Find where the given text appears and provide that cell's center as [x, y] coordinate. 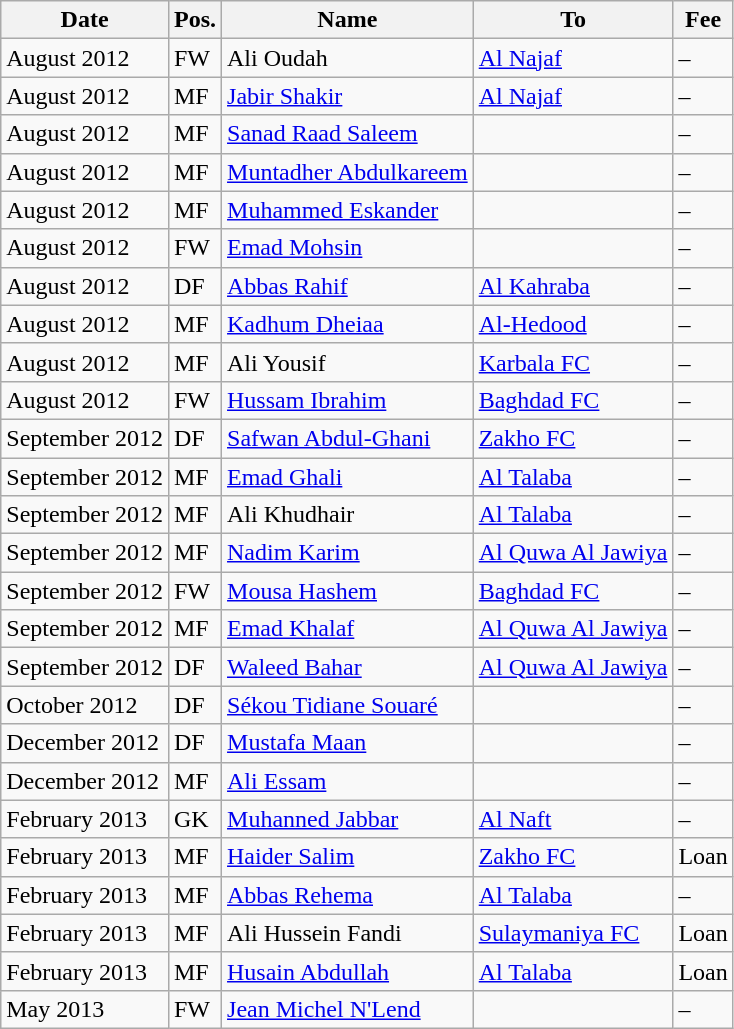
To [573, 20]
Hussam Ibrahim [348, 400]
May 2013 [85, 1009]
Muhanned Jabbar [348, 819]
Muhammed Eskander [348, 210]
Ali Essam [348, 781]
Mustafa Maan [348, 743]
Fee [703, 20]
Al-Hedood [573, 324]
Muntadher Abdulkareem [348, 172]
Mousa Hashem [348, 591]
Pos. [194, 20]
Husain Abdullah [348, 971]
Emad Khalaf [348, 629]
GK [194, 819]
Safwan Abdul-Ghani [348, 438]
Sékou Tidiane Souaré [348, 705]
Kadhum Dheiaa [348, 324]
Ali Hussein Fandi [348, 933]
Emad Ghali [348, 477]
Waleed Bahar [348, 667]
Nadim Karim [348, 553]
Date [85, 20]
Ali Oudah [348, 58]
Sulaymaniya FC [573, 933]
Haider Salim [348, 857]
Al Naft [573, 819]
Ali Khudhair [348, 515]
Sanad Raad Saleem [348, 134]
Karbala FC [573, 362]
October 2012 [85, 705]
Ali Yousif [348, 362]
Jean Michel N'Lend [348, 1009]
Al Kahraba [573, 286]
Name [348, 20]
Abbas Rehema [348, 895]
Emad Mohsin [348, 248]
Abbas Rahif [348, 286]
Jabir Shakir [348, 96]
